For the text-containing cell, return its midpoint in (x, y) coordinate format. 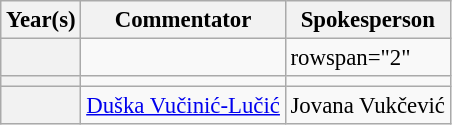
Commentator (183, 20)
Jovana Vukčević (368, 106)
Year(s) (41, 20)
rowspan="2" (368, 58)
Duška Vučinić-Lučić (183, 106)
Spokesperson (368, 20)
